Determine the [x, y] coordinate at the center of the cell enclosing the given text.  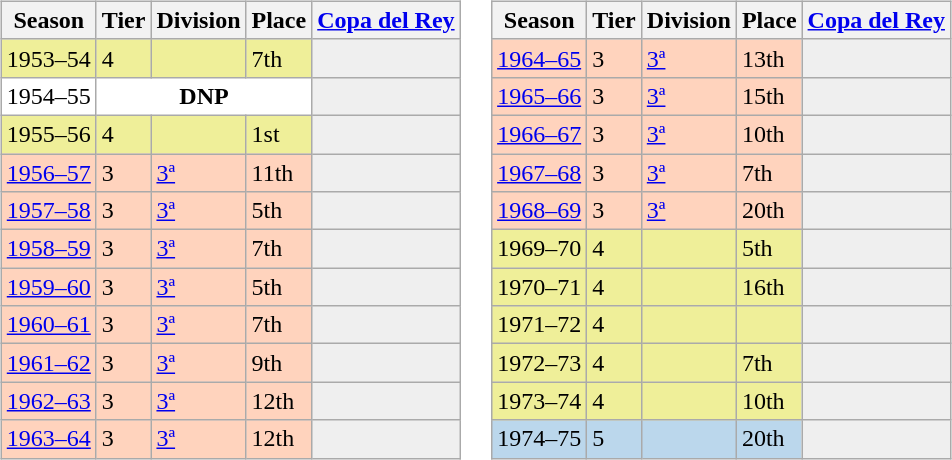
1959–60 [48, 287]
9th [279, 363]
11th [279, 173]
1955–56 [48, 134]
1953–54 [48, 58]
1964–65 [540, 58]
15th [769, 96]
1961–62 [48, 363]
1970–71 [540, 287]
1966–67 [540, 134]
1957–58 [48, 211]
1960–61 [48, 325]
1971–72 [540, 325]
1956–57 [48, 173]
1954–55 [48, 96]
1974–75 [540, 439]
1963–64 [48, 439]
1st [279, 134]
1968–69 [540, 211]
1962–63 [48, 401]
DNP [204, 96]
16th [769, 287]
1973–74 [540, 401]
13th [769, 58]
1965–66 [540, 96]
1972–73 [540, 363]
1958–59 [48, 249]
1969–70 [540, 249]
1967–68 [540, 173]
5 [614, 439]
